Return the (x, y) coordinate for the center point of the cell that contains the specified text.  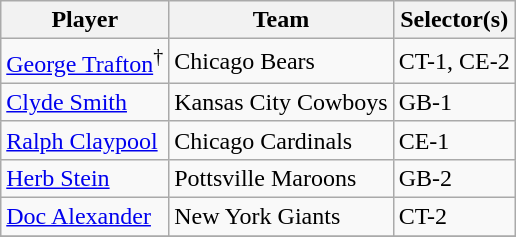
Chicago Cardinals (281, 140)
Chicago Bears (281, 62)
CT-1, CE-2 (454, 62)
Player (85, 20)
Ralph Claypool (85, 140)
Doc Alexander (85, 217)
GB-2 (454, 178)
George Trafton† (85, 62)
Team (281, 20)
Kansas City Cowboys (281, 102)
CE-1 (454, 140)
New York Giants (281, 217)
Herb Stein (85, 178)
CT-2 (454, 217)
Selector(s) (454, 20)
Clyde Smith (85, 102)
Pottsville Maroons (281, 178)
GB-1 (454, 102)
